Return (x, y) of the center of cell containing provided text 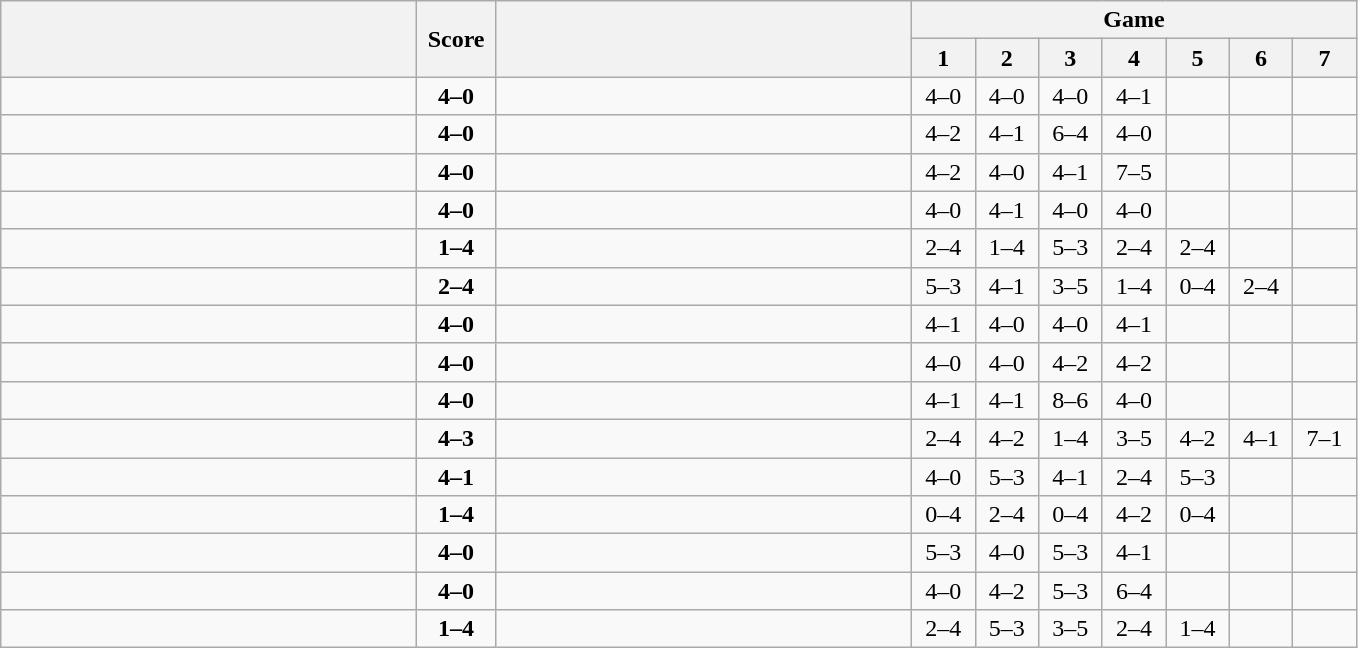
7–1 (1325, 438)
8–6 (1071, 400)
5 (1198, 58)
4–3 (456, 438)
7–5 (1134, 172)
2 (1007, 58)
1 (943, 58)
Game (1134, 20)
7 (1325, 58)
6 (1261, 58)
Score (456, 39)
3 (1071, 58)
4 (1134, 58)
